Detect which cell encompasses the target text, then output its (X, Y) center coordinate. 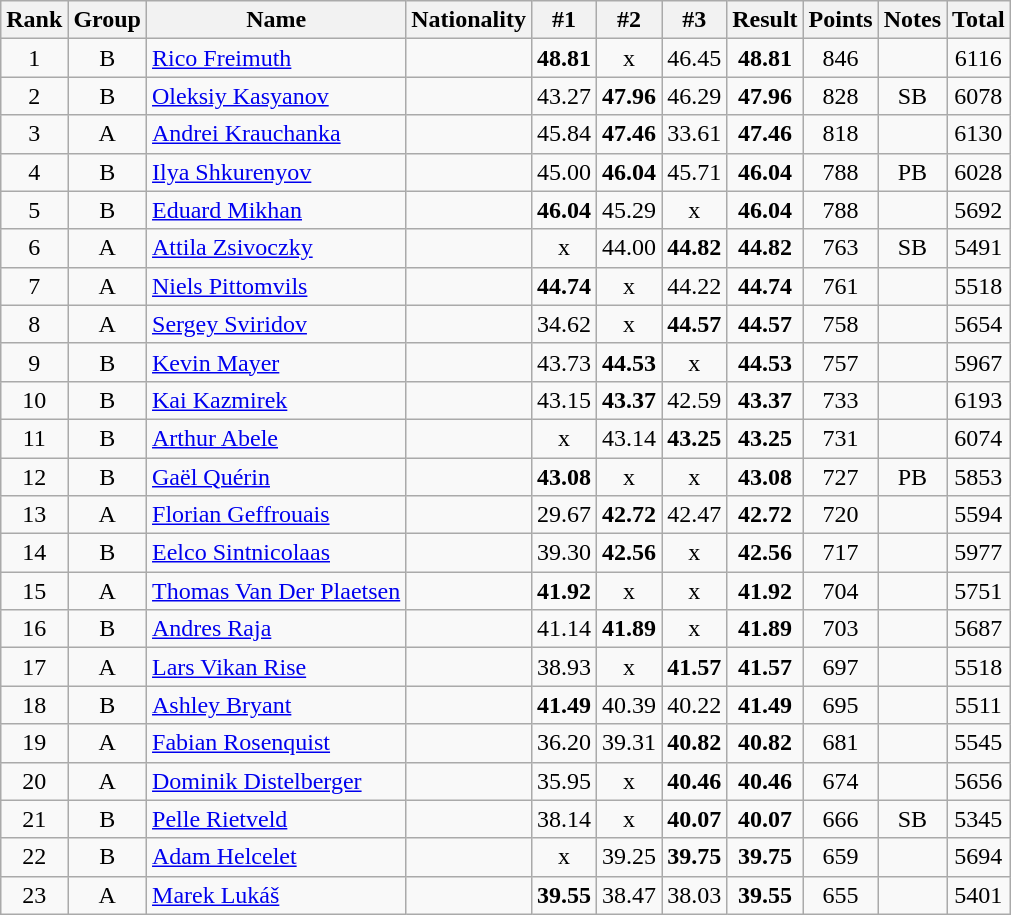
717 (840, 553)
16 (34, 629)
29.67 (564, 515)
Kevin Mayer (276, 362)
697 (840, 667)
704 (840, 591)
44.22 (694, 286)
5545 (979, 743)
#1 (564, 20)
Lars Vikan Rise (276, 667)
39.25 (630, 857)
39.30 (564, 553)
Notes (912, 20)
40.22 (694, 705)
666 (840, 819)
41.14 (564, 629)
45.84 (564, 134)
14 (34, 553)
Result (765, 20)
Fabian Rosenquist (276, 743)
33.61 (694, 134)
Rank (34, 20)
846 (840, 58)
5654 (979, 324)
Adam Helcelet (276, 857)
45.71 (694, 172)
Andres Raja (276, 629)
11 (34, 438)
Thomas Van Der Plaetsen (276, 591)
8 (34, 324)
5491 (979, 248)
6074 (979, 438)
5687 (979, 629)
6116 (979, 58)
21 (34, 819)
681 (840, 743)
45.29 (630, 210)
Arthur Abele (276, 438)
674 (840, 781)
23 (34, 895)
#3 (694, 20)
43.14 (630, 438)
43.15 (564, 400)
6130 (979, 134)
Attila Zsivoczky (276, 248)
5694 (979, 857)
10 (34, 400)
Niels Pittomvils (276, 286)
5853 (979, 477)
5751 (979, 591)
Gaël Quérin (276, 477)
46.29 (694, 96)
3 (34, 134)
34.62 (564, 324)
Group (108, 20)
40.39 (630, 705)
Ashley Bryant (276, 705)
12 (34, 477)
659 (840, 857)
Oleksiy Kasyanov (276, 96)
38.14 (564, 819)
Florian Geffrouais (276, 515)
655 (840, 895)
42.59 (694, 400)
2 (34, 96)
6028 (979, 172)
45.00 (564, 172)
36.20 (564, 743)
38.03 (694, 895)
761 (840, 286)
43.27 (564, 96)
22 (34, 857)
42.47 (694, 515)
828 (840, 96)
44.00 (630, 248)
5692 (979, 210)
20 (34, 781)
35.95 (564, 781)
Points (840, 20)
731 (840, 438)
38.47 (630, 895)
46.45 (694, 58)
13 (34, 515)
720 (840, 515)
703 (840, 629)
4 (34, 172)
763 (840, 248)
Dominik Distelberger (276, 781)
18 (34, 705)
818 (840, 134)
#2 (630, 20)
5594 (979, 515)
Andrei Krauchanka (276, 134)
5977 (979, 553)
733 (840, 400)
5511 (979, 705)
Nationality (469, 20)
17 (34, 667)
Kai Kazmirek (276, 400)
5401 (979, 895)
6078 (979, 96)
Eduard Mikhan (276, 210)
43.73 (564, 362)
5967 (979, 362)
Total (979, 20)
5345 (979, 819)
Rico Freimuth (276, 58)
758 (840, 324)
5656 (979, 781)
19 (34, 743)
6 (34, 248)
Marek Lukáš (276, 895)
1 (34, 58)
15 (34, 591)
5 (34, 210)
757 (840, 362)
Eelco Sintnicolaas (276, 553)
Ilya Shkurenyov (276, 172)
7 (34, 286)
Name (276, 20)
727 (840, 477)
39.31 (630, 743)
9 (34, 362)
Pelle Rietveld (276, 819)
Sergey Sviridov (276, 324)
38.93 (564, 667)
695 (840, 705)
6193 (979, 400)
